Find where the given text appears and provide that cell's center as (X, Y) coordinate. 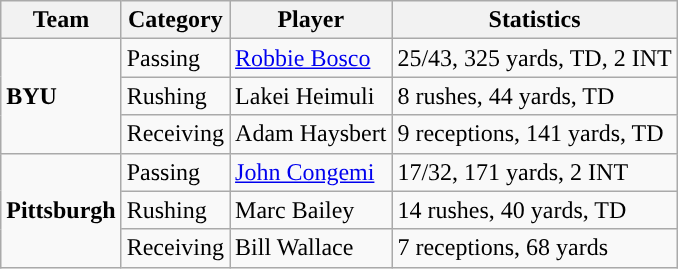
Category (175, 20)
8 rushes, 44 yards, TD (534, 96)
Robbie Bosco (311, 58)
Statistics (534, 20)
25/43, 325 yards, TD, 2 INT (534, 58)
BYU (61, 96)
Team (61, 20)
Bill Wallace (311, 248)
John Congemi (311, 172)
Player (311, 20)
Adam Haysbert (311, 134)
Lakei Heimuli (311, 96)
Marc Bailey (311, 210)
17/32, 171 yards, 2 INT (534, 172)
Pittsburgh (61, 210)
9 receptions, 141 yards, TD (534, 134)
14 rushes, 40 yards, TD (534, 210)
7 receptions, 68 yards (534, 248)
